Return (x, y) of the center of cell containing provided text 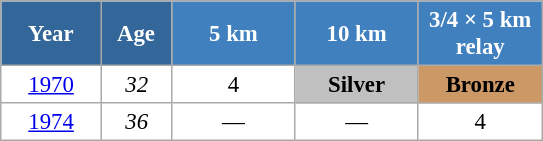
5 km (234, 34)
Bronze (480, 85)
3/4 × 5 km relay (480, 34)
32 (136, 85)
1974 (52, 122)
10 km (356, 34)
Year (52, 34)
Silver (356, 85)
36 (136, 122)
Age (136, 34)
1970 (52, 85)
